For the text-containing cell, return its midpoint in [X, Y] coordinate format. 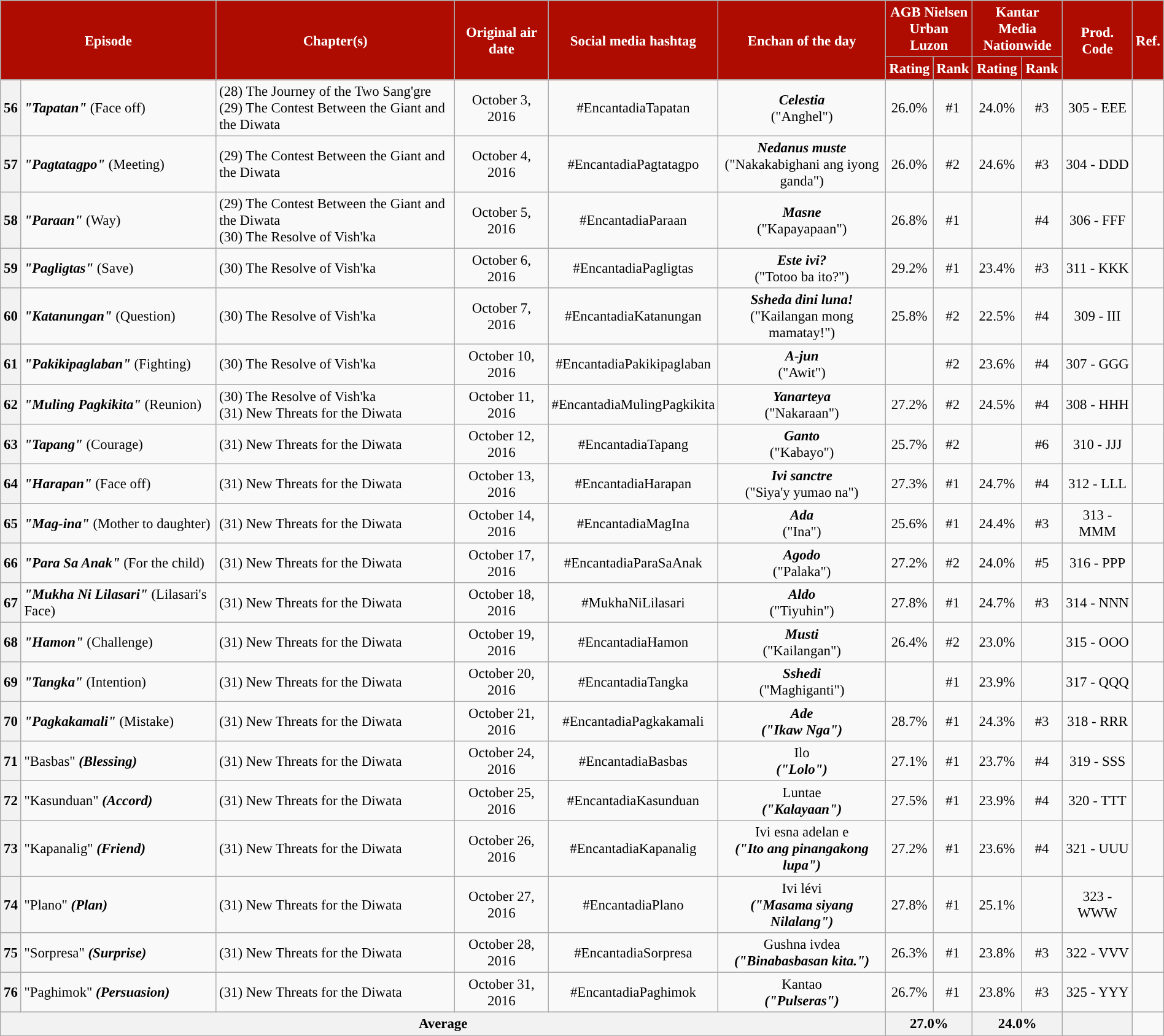
307 - GGG [1097, 365]
Ade("Ikaw Nga") [802, 721]
Masne("Kapayapaan") [802, 220]
69 [11, 682]
October 6, 2016 [502, 269]
56 [11, 108]
26.4% [910, 642]
October 18, 2016 [502, 603]
24.4% [997, 523]
27.0% [929, 1024]
October 14, 2016 [502, 523]
October 13, 2016 [502, 484]
Kantao("Pulseras") [802, 992]
Celestia("Anghel") [802, 108]
306 - FFF [1097, 220]
#EncantadiaPakikipaglaban [633, 365]
#EncantadiaMagIna [633, 523]
311 - KKK [1097, 269]
"Pagkakamali" (Mistake) [118, 721]
25.1% [997, 905]
24.5% [997, 404]
"Pagtatagpo" (Meeting) [118, 165]
October 26, 2016 [502, 849]
#EncantadiaPlano [633, 905]
Kantar MediaNationwide [1018, 29]
57 [11, 165]
Enchan of the day [802, 41]
Gushna ivdea("Binabasbasan kita.") [802, 953]
"Paghimok" (Persuasion) [118, 992]
315 - OOO [1097, 642]
#6 [1042, 443]
#EncantadiaSorpresa [633, 953]
58 [11, 220]
71 [11, 761]
25.7% [910, 443]
(29) The Contest Between the Giant and the Diwata [335, 165]
Ssheda dini luna!("Kailangan mong mamatay!") [802, 317]
#MukhaNiLilasari [633, 603]
"Kasunduan" (Accord) [118, 801]
26.7% [910, 992]
28.7% [910, 721]
October 24, 2016 [502, 761]
304 - DDD [1097, 165]
Luntae("Kalayaan") [802, 801]
Aldo("Tiyuhin") [802, 603]
"Basbas" (Blessing) [118, 761]
October 12, 2016 [502, 443]
October 25, 2016 [502, 801]
70 [11, 721]
#EncantadiaParaSaAnak [633, 563]
October 3, 2016 [502, 108]
October 31, 2016 [502, 992]
"Mag-ina" (Mother to daughter) [118, 523]
309 - III [1097, 317]
(28) The Journey of the Two Sang'gre(29) The Contest Between the Giant and the Diwata [335, 108]
#EncantadiaKasunduan [633, 801]
75 [11, 953]
Ivi sanctre("Siya'y yumao na") [802, 484]
A-jun("Awit") [802, 365]
October 10, 2016 [502, 365]
#EncantadiaTapatan [633, 108]
Average [443, 1024]
October 21, 2016 [502, 721]
(30) The Resolve of Vish'ka(31) New Threats for the Diwata [335, 404]
#EncantadiaHamon [633, 642]
Nedanus muste("Nakakabighani ang iyong ganda") [802, 165]
#EncantadiaPaghimok [633, 992]
Chapter(s) [335, 41]
313 - MMM [1097, 523]
#EncantadiaPagtatagpo [633, 165]
322 - VVV [1097, 953]
24.6% [997, 165]
Episode [108, 41]
#EncantadiaTangka [633, 682]
"Mukha Ni Lilasari" (Lilasari's Face) [118, 603]
314 - NNN [1097, 603]
"Katanungan" (Question) [118, 317]
320 - TTT [1097, 801]
26.3% [910, 953]
63 [11, 443]
October 11, 2016 [502, 404]
25.6% [910, 523]
323 - WWW [1097, 905]
"Sorpresa" (Surprise) [118, 953]
October 5, 2016 [502, 220]
72 [11, 801]
Ref. [1148, 41]
319 - SSS [1097, 761]
317 - QQQ [1097, 682]
October 27, 2016 [502, 905]
27.3% [910, 484]
AGB NielsenUrban Luzon [929, 29]
23.7% [997, 761]
October 20, 2016 [502, 682]
Prod. Code [1097, 41]
25.8% [910, 317]
23.0% [997, 642]
Original air date [502, 41]
Ada("Ina") [802, 523]
73 [11, 849]
#EncantadiaPagligtas [633, 269]
"Tapang" (Courage) [118, 443]
October 4, 2016 [502, 165]
62 [11, 404]
October 17, 2016 [502, 563]
67 [11, 603]
321 - UUU [1097, 849]
October 28, 2016 [502, 953]
#EncantadiaParaan [633, 220]
#EncantadiaPagkakamali [633, 721]
316 - PPP [1097, 563]
"Plano" (Plan) [118, 905]
#EncantadiaBasbas [633, 761]
Agodo("Palaka") [802, 563]
"Paraan" (Way) [118, 220]
310 - JJJ [1097, 443]
Sshedi("Maghiganti") [802, 682]
"Para Sa Anak" (For the child) [118, 563]
"Tapatan" (Face off) [118, 108]
"Pakikipaglaban" (Fighting) [118, 365]
October 19, 2016 [502, 642]
Social media hashtag [633, 41]
76 [11, 992]
27.5% [910, 801]
29.2% [910, 269]
64 [11, 484]
#EncantadiaKapanalig [633, 849]
#EncantadiaTapang [633, 443]
65 [11, 523]
Ivi lévi("Masama siyang Nilalang") [802, 905]
(29) The Contest Between the Giant and the Diwata(30) The Resolve of Vish'ka [335, 220]
312 - LLL [1097, 484]
318 - RRR [1097, 721]
Ivi esna adelan e("Ito ang pinangakong lupa") [802, 849]
68 [11, 642]
Yanarteya("Nakaraan") [802, 404]
"Hamon" (Challenge) [118, 642]
"Pagligtas" (Save) [118, 269]
#5 [1042, 563]
Ganto("Kabayo") [802, 443]
74 [11, 905]
308 - HHH [1097, 404]
325 - YYY [1097, 992]
26.8% [910, 220]
66 [11, 563]
"Harapan" (Face off) [118, 484]
"Tangka" (Intention) [118, 682]
60 [11, 317]
Este ivi?("Totoo ba ito?") [802, 269]
305 - EEE [1097, 108]
Ilo("Lolo") [802, 761]
61 [11, 365]
#EncantadiaHarapan [633, 484]
"Kapanalig" (Friend) [118, 849]
23.4% [997, 269]
"Muling Pagkikita" (Reunion) [118, 404]
27.1% [910, 761]
Musti("Kailangan") [802, 642]
59 [11, 269]
22.5% [997, 317]
October 7, 2016 [502, 317]
#EncantadiaKatanungan [633, 317]
#EncantadiaMulingPagkikita [633, 404]
24.3% [997, 721]
